Extract the [X, Y] coordinate from the center of the cell holding the provided text.  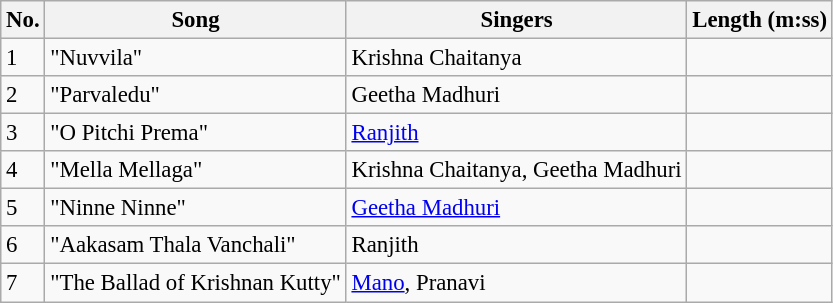
6 [23, 245]
"Ninne Ninne" [196, 208]
No. [23, 20]
3 [23, 133]
"Mella Mellaga" [196, 170]
Singers [516, 20]
4 [23, 170]
"Parvaledu" [196, 95]
Length (m:ss) [760, 20]
1 [23, 58]
Krishna Chaitanya, Geetha Madhuri [516, 170]
7 [23, 283]
2 [23, 95]
Mano, Pranavi [516, 283]
"O Pitchi Prema" [196, 133]
"Nuvvila" [196, 58]
5 [23, 208]
"Aakasam Thala Vanchali" [196, 245]
Song [196, 20]
"The Ballad of Krishnan Kutty" [196, 283]
Krishna Chaitanya [516, 58]
